From the cell containing the given text, extract its center point as (X, Y) coordinate. 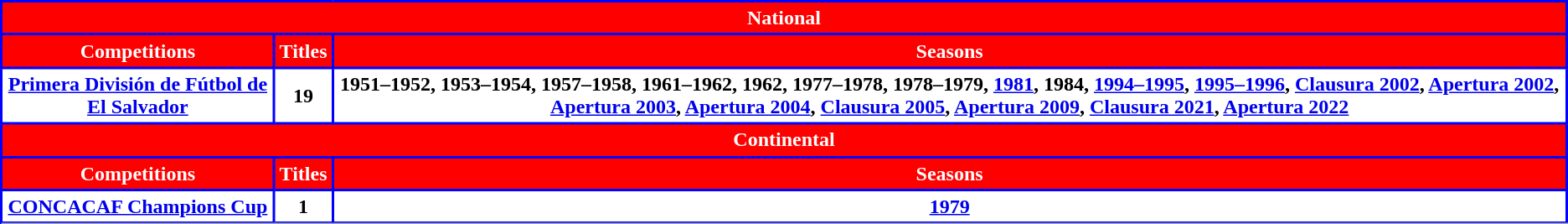
1979 (950, 206)
Continental (784, 140)
Primera División de Fútbol de El Salvador (138, 96)
National (784, 18)
CONCACAF Champions Cup (138, 206)
1 (303, 206)
19 (303, 96)
